Determine the (X, Y) coordinate at the center of the cell enclosing the given text.  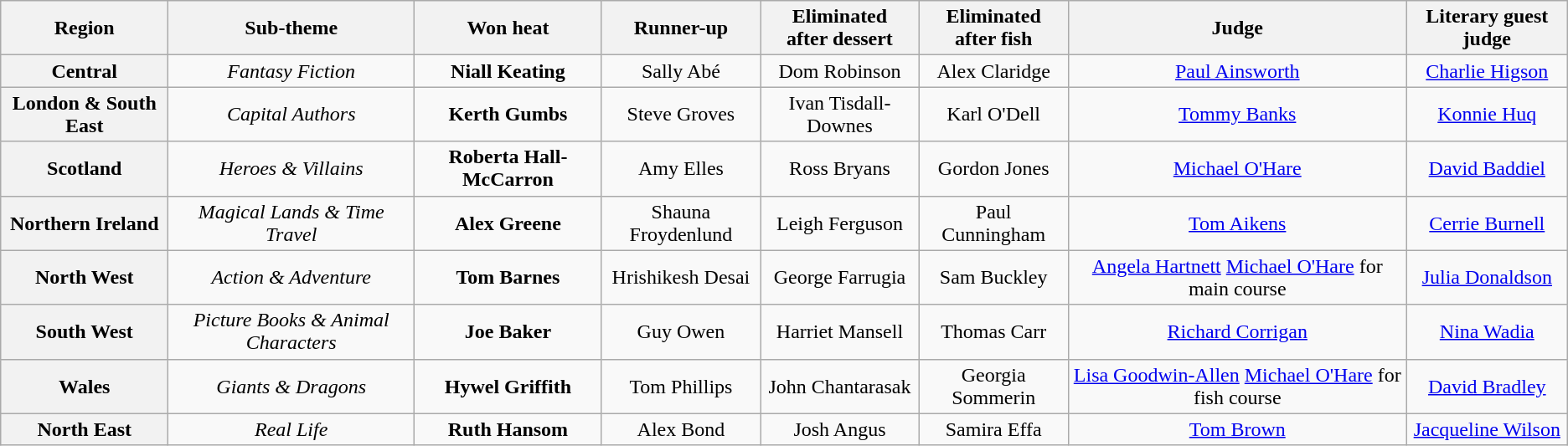
Capital Authors (291, 114)
Tom Phillips (681, 387)
Heroes & Villains (291, 169)
David Baddiel (1487, 169)
Fantasy Fiction (291, 71)
Steve Groves (681, 114)
Real Life (291, 429)
Jacqueline Wilson (1487, 429)
Charlie Higson (1487, 71)
London & South East (85, 114)
Lisa Goodwin-Allen Michael O'Hare for fish course (1237, 387)
Konnie Huq (1487, 114)
Joe Baker (508, 331)
Julia Donaldson (1487, 278)
Shauna Froydenlund (681, 223)
David Bradley (1487, 387)
Literary guest judge (1487, 28)
Wales (85, 387)
Guy Owen (681, 331)
Scotland (85, 169)
Tom Brown (1237, 429)
Ivan Tisdall-Downes (839, 114)
Region (85, 28)
Josh Angus (839, 429)
Action & Adventure (291, 278)
Dom Robinson (839, 71)
Sam Buckley (993, 278)
Thomas Carr (993, 331)
Central (85, 71)
Leigh Ferguson (839, 223)
Sally Abé (681, 71)
Hrishikesh Desai (681, 278)
Roberta Hall-McCarron (508, 169)
Samira Effa (993, 429)
John Chantarasak (839, 387)
South West (85, 331)
Won heat (508, 28)
Paul Cunningham (993, 223)
Giants & Dragons (291, 387)
Amy Elles (681, 169)
Picture Books & Animal Characters (291, 331)
Gordon Jones (993, 169)
Eliminatedafter dessert (839, 28)
Harriet Mansell (839, 331)
Judge (1237, 28)
Cerrie Burnell (1487, 223)
Runner-up (681, 28)
Richard Corrigan (1237, 331)
Ruth Hansom (508, 429)
North West (85, 278)
Hywel Griffith (508, 387)
Alex Greene (508, 223)
Nina Wadia (1487, 331)
Angela Hartnett Michael O'Hare for main course (1237, 278)
Alex Bond (681, 429)
Alex Claridge (993, 71)
Ross Bryans (839, 169)
Paul Ainsworth (1237, 71)
Tommy Banks (1237, 114)
Tom Aikens (1237, 223)
Sub-theme (291, 28)
Niall Keating (508, 71)
North East (85, 429)
Tom Barnes (508, 278)
Eliminatedafter fish (993, 28)
Michael O'Hare (1237, 169)
Georgia Sommerin (993, 387)
Karl O'Dell (993, 114)
Kerth Gumbs (508, 114)
George Farrugia (839, 278)
Magical Lands & Time Travel (291, 223)
Northern Ireland (85, 223)
